Pinpoint the cell where the given text exists, returning its (X, Y) midpoint coordinate. 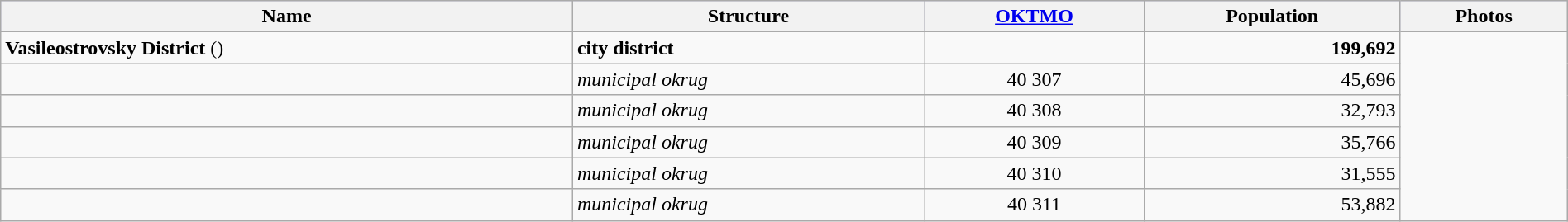
40 308 (1035, 111)
Name (287, 17)
53,882 (1272, 205)
Vasileostrovsky District () (287, 48)
199,692 (1272, 48)
45,696 (1272, 79)
40 307 (1035, 79)
35,766 (1272, 142)
city district (748, 48)
31,555 (1272, 173)
40 309 (1035, 142)
40 310 (1035, 173)
32,793 (1272, 111)
Structure (748, 17)
Population (1272, 17)
Photos (1484, 17)
40 311 (1035, 205)
OKTMO (1035, 17)
